Locate the cell with the specified text and output its (x, y) center coordinate. 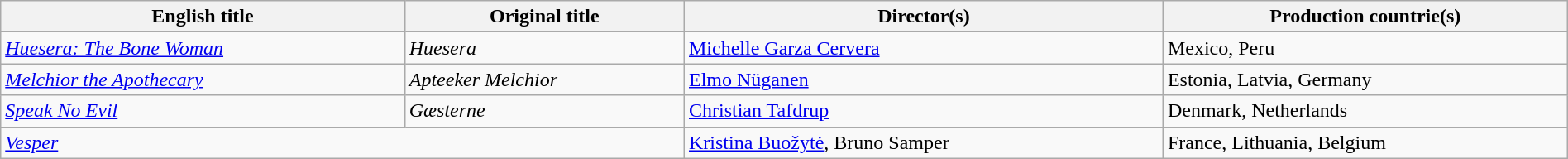
Melchior the Apothecary (203, 79)
Christian Tafdrup (923, 111)
Apteeker Melchior (544, 79)
Michelle Garza Cervera (923, 48)
Estonia, Latvia, Germany (1365, 79)
Kristina Buožytė, Bruno Samper (923, 142)
Huesera: The Bone Woman (203, 48)
Original title (544, 17)
Gæsterne (544, 111)
Huesera (544, 48)
Mexico, Peru (1365, 48)
Production countrie(s) (1365, 17)
Denmark, Netherlands (1365, 111)
Director(s) (923, 17)
Speak No Evil (203, 111)
France, Lithuania, Belgium (1365, 142)
Vesper (342, 142)
Elmo Nüganen (923, 79)
English title (203, 17)
